Find where the given text appears and provide that cell's center as (x, y) coordinate. 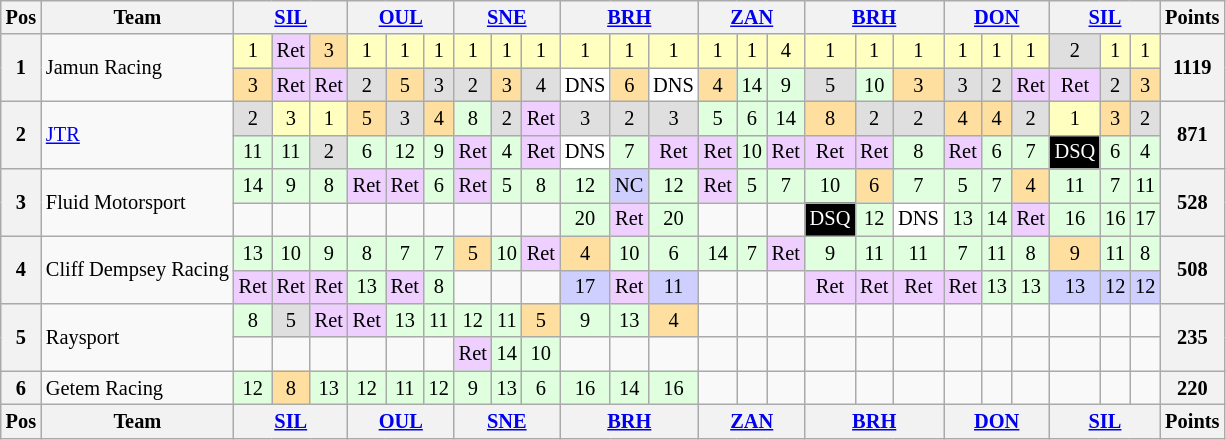
508 (1192, 270)
1119 (1192, 68)
528 (1192, 202)
Fluid Motorsport (138, 202)
JTR (138, 134)
Raysport (138, 336)
235 (1192, 336)
Jamun Racing (138, 68)
Cliff Dempsey Racing (138, 270)
871 (1192, 134)
NC (629, 186)
220 (1192, 388)
Getem Racing (138, 388)
